Capture the cell that displays the provided text and extract its (X, Y) central coordinate. 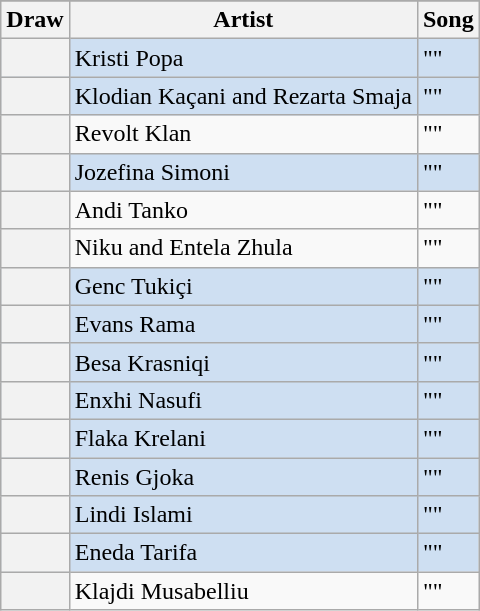
Evans Rama (243, 324)
Renis Gjoka (243, 477)
Jozefina Simoni (243, 172)
Revolt Klan (243, 134)
Klodian Kaçani and Rezarta Smaja (243, 96)
Song (448, 20)
Artist (243, 20)
Draw (35, 20)
Enxhi Nasufi (243, 400)
Andi Tanko (243, 210)
Lindi Islami (243, 515)
Kristi Popa (243, 58)
Genc Tukiçi (243, 286)
Eneda Tarifa (243, 553)
Besa Krasniqi (243, 362)
Niku and Entela Zhula (243, 248)
Klajdi Musabelliu (243, 591)
Flaka Krelani (243, 438)
